Scan for the cell matching the given text and deliver its [X, Y] coordinate at center. 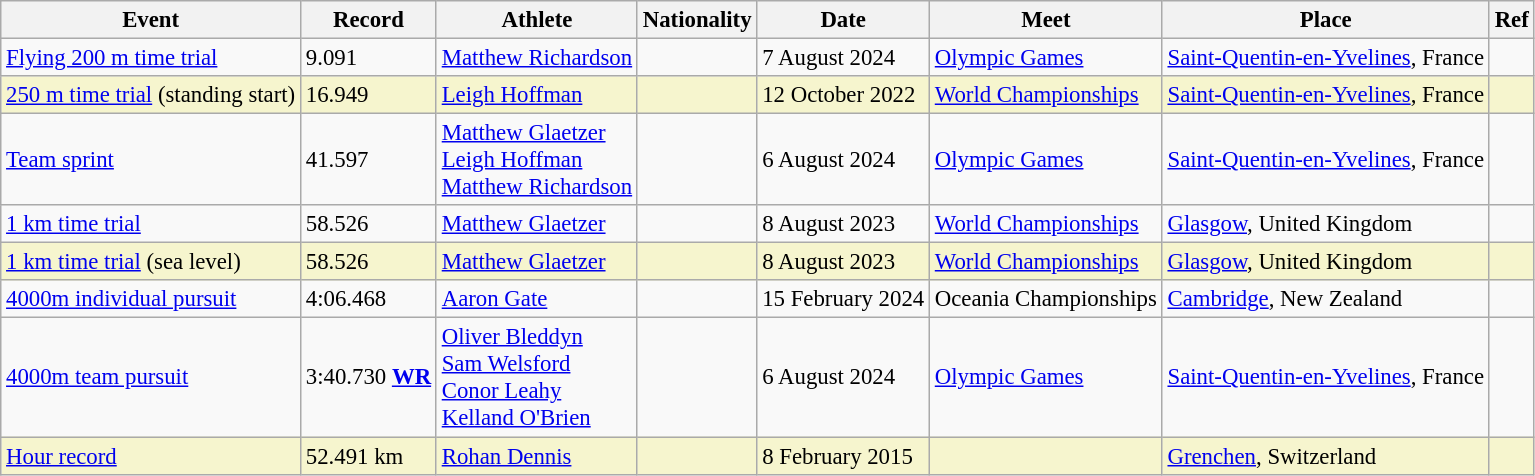
Matthew GlaetzerLeigh HoffmanMatthew Richardson [536, 160]
8 February 2015 [844, 456]
Rohan Dennis [536, 456]
Matthew Richardson [536, 58]
Place [1326, 20]
Oceania Championships [1046, 299]
3:40.730 WR [368, 378]
12 October 2022 [844, 95]
Oliver BleddynSam WelsfordConor LeahyKelland O'Brien [536, 378]
Ref [1512, 20]
Event [151, 20]
Nationality [696, 20]
Hour record [151, 456]
Cambridge, New Zealand [1326, 299]
4000m team pursuit [151, 378]
7 August 2024 [844, 58]
Record [368, 20]
Date [844, 20]
1 km time trial [151, 224]
Grenchen, Switzerland [1326, 456]
Flying 200 m time trial [151, 58]
4:06.468 [368, 299]
16.949 [368, 95]
9.091 [368, 58]
41.597 [368, 160]
250 m time trial (standing start) [151, 95]
15 February 2024 [844, 299]
Meet [1046, 20]
1 km time trial (sea level) [151, 262]
Aaron Gate [536, 299]
Team sprint [151, 160]
Leigh Hoffman [536, 95]
52.491 km [368, 456]
4000m individual pursuit [151, 299]
Athlete [536, 20]
